Identify which cell holds the provided text, then report its (x, y) central coordinate. 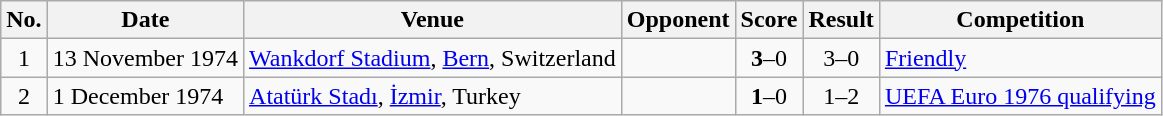
2 (24, 96)
1–0 (769, 96)
Date (145, 20)
Competition (1020, 20)
Score (769, 20)
Result (841, 20)
UEFA Euro 1976 qualifying (1020, 96)
No. (24, 20)
Wankdorf Stadium, Bern, Switzerland (433, 58)
Venue (433, 20)
Atatürk Stadı, İzmir, Turkey (433, 96)
1–2 (841, 96)
Friendly (1020, 58)
1 (24, 58)
1 December 1974 (145, 96)
13 November 1974 (145, 58)
Opponent (678, 20)
